Return [X, Y] of the center of cell containing provided text 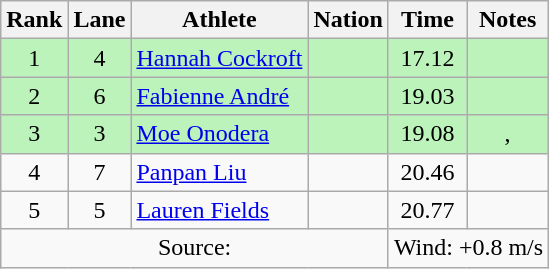
Rank [34, 20]
2 [34, 96]
Lauren Fields [220, 210]
19.03 [427, 96]
, [507, 134]
7 [100, 172]
Athlete [220, 20]
Panpan Liu [220, 172]
Wind: +0.8 m/s [468, 248]
Notes [507, 20]
20.46 [427, 172]
Lane [100, 20]
Fabienne André [220, 96]
17.12 [427, 58]
Moe Onodera [220, 134]
1 [34, 58]
Time [427, 20]
Source: [195, 248]
Nation [348, 20]
20.77 [427, 210]
Hannah Cockroft [220, 58]
19.08 [427, 134]
6 [100, 96]
